Detect which cell encompasses the target text, then output its (x, y) center coordinate. 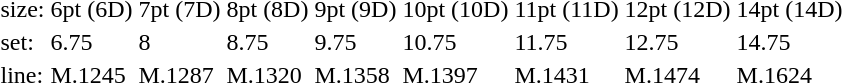
8 (180, 42)
11.75 (566, 42)
9.75 (356, 42)
10.75 (456, 42)
8.75 (268, 42)
12.75 (678, 42)
6.75 (92, 42)
